For the text-containing cell, return its midpoint in [X, Y] coordinate format. 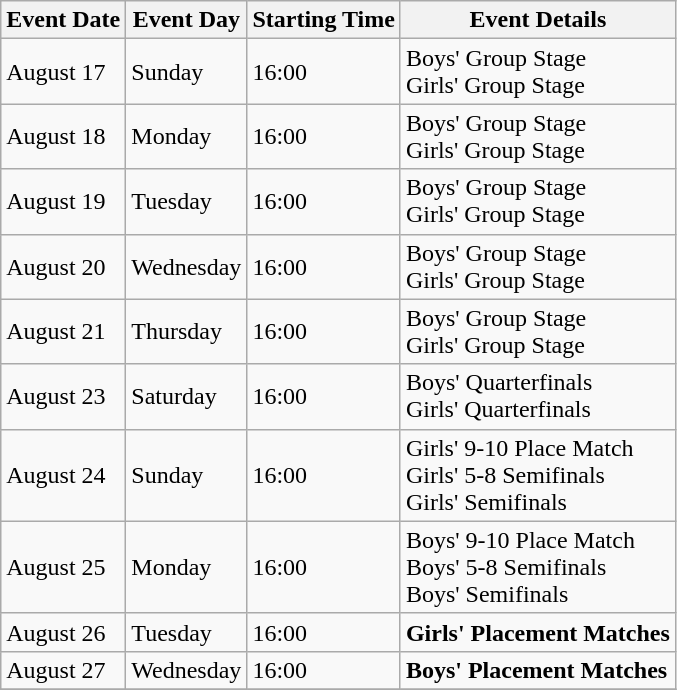
August 19 [64, 202]
August 26 [64, 632]
August 23 [64, 396]
Event Day [186, 20]
August 17 [64, 72]
Event Details [538, 20]
Saturday [186, 396]
August 21 [64, 332]
Starting Time [324, 20]
Boys' 9-10 Place Match Boys' 5-8 Semifinals Boys' Semifinals [538, 567]
August 24 [64, 475]
August 27 [64, 670]
Thursday [186, 332]
Event Date [64, 20]
Girls' Placement Matches [538, 632]
August 20 [64, 266]
Boys' QuarterfinalsGirls' Quarterfinals [538, 396]
August 25 [64, 567]
Boys' Placement Matches [538, 670]
August 18 [64, 136]
Girls' 9-10 Place Match Girls' 5-8 Semifinals Girls' Semifinals [538, 475]
